Find where the given text appears and provide that cell's center as [X, Y] coordinate. 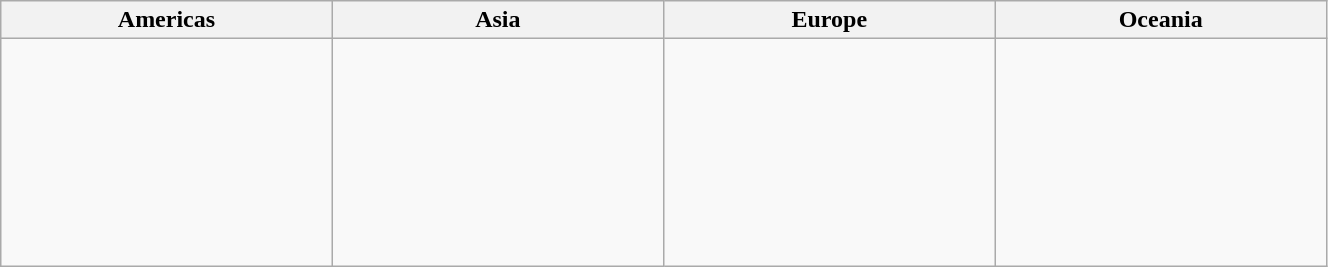
Europe [830, 20]
Oceania [1160, 20]
Americas [166, 20]
Asia [498, 20]
